Search for the cell housing the specified text and yield its (X, Y) center coordinate. 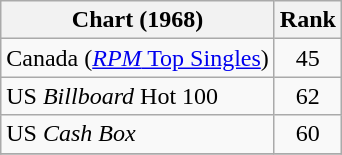
60 (308, 134)
62 (308, 96)
US Billboard Hot 100 (138, 96)
US Cash Box (138, 134)
Chart (1968) (138, 20)
Rank (308, 20)
45 (308, 58)
Canada (RPM Top Singles) (138, 58)
